Provide the (x, y) coordinate of the cell's center where the given text is located.  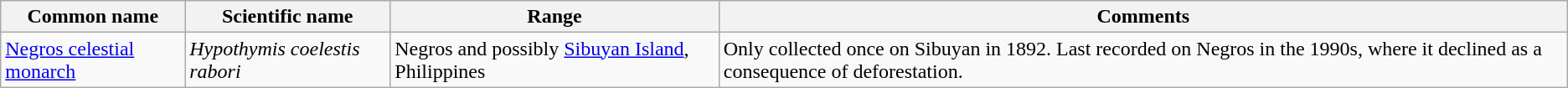
Negros celestial monarch (93, 60)
Negros and possibly Sibuyan Island, Philippines (554, 60)
Comments (1142, 17)
Only collected once on Sibuyan in 1892. Last recorded on Negros in the 1990s, where it declined as a consequence of deforestation. (1142, 60)
Scientific name (288, 17)
Hypothymis coelestis rabori (288, 60)
Common name (93, 17)
Range (554, 17)
